Return the (x, y) coordinate for the center point of the cell that contains the specified text.  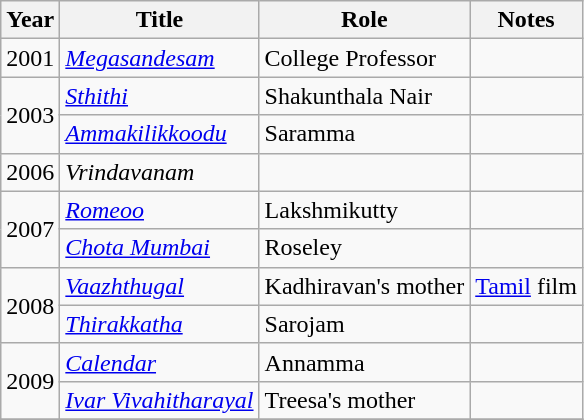
Vrindavanam (160, 172)
Vaazhthugal (160, 286)
Chota Mumbai (160, 248)
2001 (30, 58)
Megasandesam (160, 58)
2006 (30, 172)
Role (364, 20)
Romeoo (160, 210)
Tamil film (526, 286)
Ivar Vivahitharayal (160, 400)
2003 (30, 115)
Thirakkatha (160, 324)
2009 (30, 381)
Title (160, 20)
Roseley (364, 248)
Ammakilikkoodu (160, 134)
Lakshmikutty (364, 210)
Annamma (364, 362)
Kadhiravan's mother (364, 286)
Notes (526, 20)
Saramma (364, 134)
College Professor (364, 58)
Year (30, 20)
Calendar (160, 362)
Treesa's mother (364, 400)
2007 (30, 229)
2008 (30, 305)
Sthithi (160, 96)
Shakunthala Nair (364, 96)
Sarojam (364, 324)
